From the cell containing the given text, extract its center point as [X, Y] coordinate. 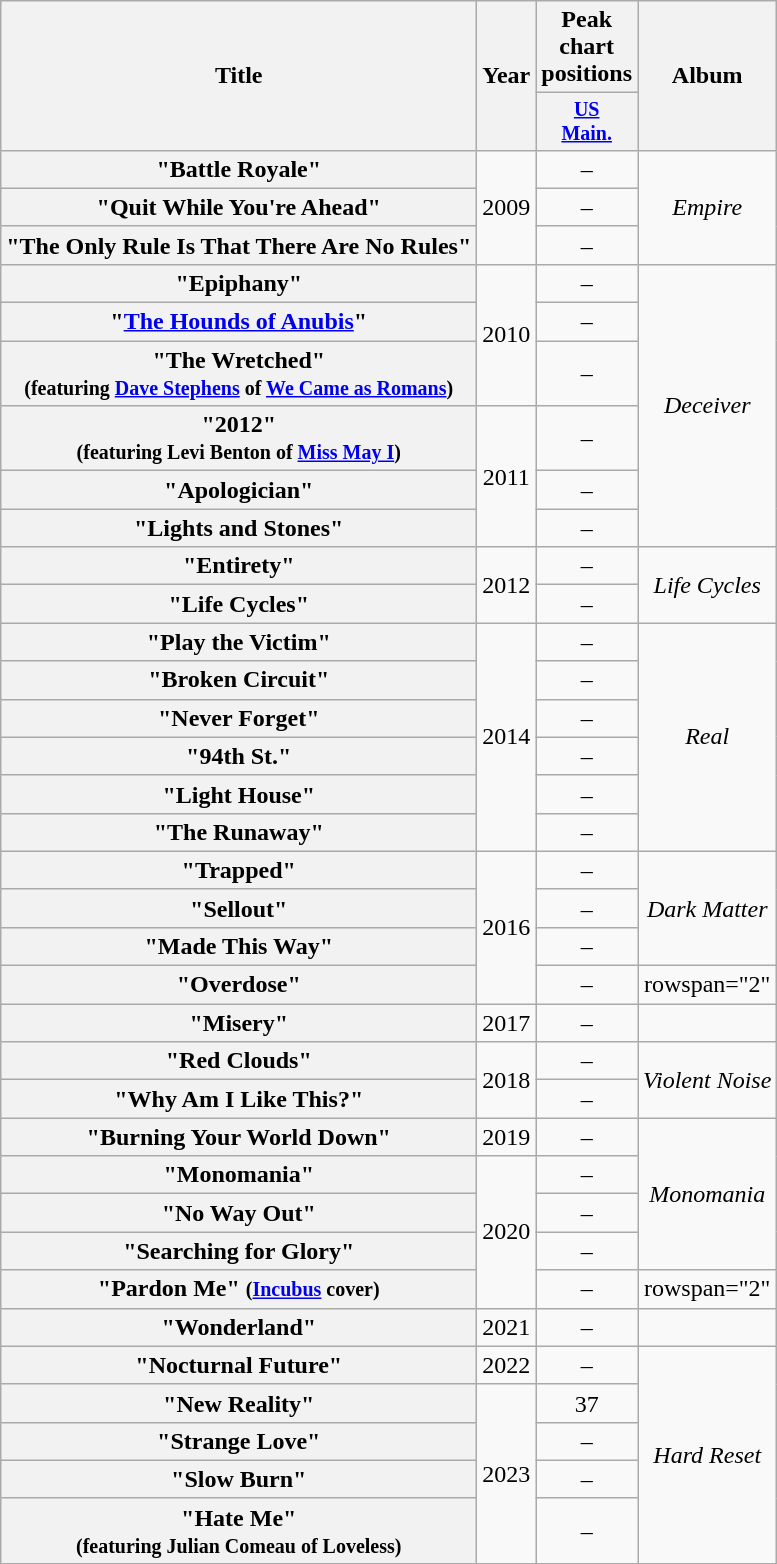
2011 [506, 476]
"Entirety" [239, 566]
2022 [506, 1365]
2019 [506, 1137]
"Why Am I Like This?" [239, 1099]
Hard Reset [708, 1454]
37 [587, 1403]
2016 [506, 927]
"Quit While You're Ahead" [239, 207]
Real [708, 737]
Dark Matter [708, 908]
Deceiver [708, 405]
"Light House" [239, 794]
2020 [506, 1232]
"Monomania" [239, 1175]
2014 [506, 737]
2012 [506, 585]
"94th St." [239, 756]
"Epiphany" [239, 283]
"Broken Circuit" [239, 680]
"Slow Burn" [239, 1479]
"Trapped" [239, 870]
"Lights and Stones" [239, 528]
"New Reality" [239, 1403]
Life Cycles [708, 585]
"The Only Rule Is That There Are No Rules" [239, 245]
"Misery" [239, 1023]
2017 [506, 1023]
"Battle Royale" [239, 169]
Violent Noise [708, 1080]
"Sellout" [239, 908]
Album [708, 76]
"Life Cycles" [239, 604]
2010 [506, 334]
"2012"(featuring Levi Benton of Miss May I) [239, 438]
Year [506, 76]
"Apologician" [239, 490]
"Burning Your World Down" [239, 1137]
"Wonderland" [239, 1327]
"The Hounds of Anubis" [239, 322]
"Red Clouds" [239, 1061]
Monomania [708, 1194]
"Overdose" [239, 985]
"Play the Victim" [239, 642]
2018 [506, 1080]
"Nocturnal Future" [239, 1365]
"Strange Love" [239, 1441]
"The Wretched"(featuring Dave Stephens of We Came as Romans) [239, 374]
"Never Forget" [239, 718]
Empire [708, 207]
USMain. [587, 122]
"Made This Way" [239, 946]
"Pardon Me" (Incubus cover) [239, 1289]
2023 [506, 1474]
Title [239, 76]
Peak chart positions [587, 47]
"The Runaway" [239, 832]
"No Way Out" [239, 1213]
"Searching for Glory" [239, 1251]
2009 [506, 207]
2021 [506, 1327]
"Hate Me"(featuring Julian Comeau of Loveless) [239, 1530]
